Determine the (x, y) coordinate at the center of the cell enclosing the given text.  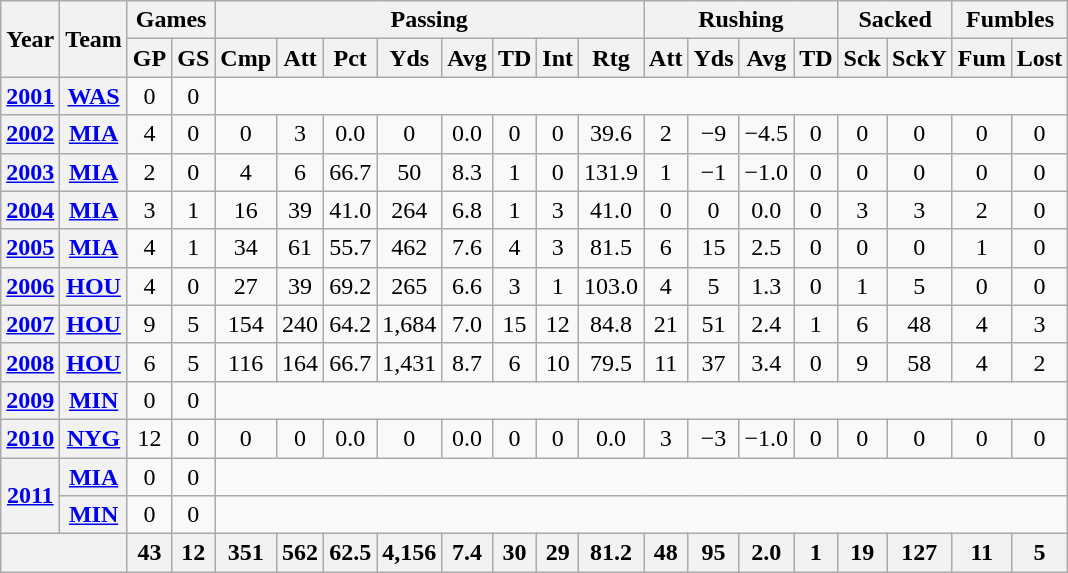
84.8 (612, 324)
Games (170, 20)
4,156 (410, 553)
30 (514, 553)
64.2 (350, 324)
6.6 (468, 286)
39.6 (612, 134)
2.4 (766, 324)
1.3 (766, 286)
62.5 (350, 553)
19 (862, 553)
562 (300, 553)
GS (194, 58)
2001 (30, 96)
55.7 (350, 248)
2003 (30, 172)
95 (714, 553)
Lost (1039, 58)
50 (410, 172)
131.9 (612, 172)
7.0 (468, 324)
Rushing (742, 20)
1,684 (410, 324)
2004 (30, 210)
21 (666, 324)
79.5 (612, 362)
Passing (430, 20)
69.2 (350, 286)
10 (558, 362)
127 (919, 553)
43 (149, 553)
154 (246, 324)
116 (246, 362)
Cmp (246, 58)
2.0 (766, 553)
Int (558, 58)
Sck (862, 58)
7.6 (468, 248)
81.2 (612, 553)
2006 (30, 286)
−3 (714, 438)
1,431 (410, 362)
−1 (714, 172)
WAS (94, 96)
2008 (30, 362)
−4.5 (766, 134)
2005 (30, 248)
Rtg (612, 58)
164 (300, 362)
29 (558, 553)
2.5 (766, 248)
6.8 (468, 210)
2002 (30, 134)
Year (30, 39)
61 (300, 248)
462 (410, 248)
2011 (30, 496)
34 (246, 248)
81.5 (612, 248)
2009 (30, 400)
NYG (94, 438)
265 (410, 286)
16 (246, 210)
Fumbles (1010, 20)
−9 (714, 134)
Fum (982, 58)
51 (714, 324)
7.4 (468, 553)
3.4 (766, 362)
351 (246, 553)
37 (714, 362)
Team (94, 39)
58 (919, 362)
8.3 (468, 172)
Sacked (895, 20)
264 (410, 210)
2007 (30, 324)
240 (300, 324)
SckY (919, 58)
Pct (350, 58)
103.0 (612, 286)
2010 (30, 438)
27 (246, 286)
8.7 (468, 362)
GP (149, 58)
